Return the (X, Y) coordinate for the center point of the cell that contains the specified text.  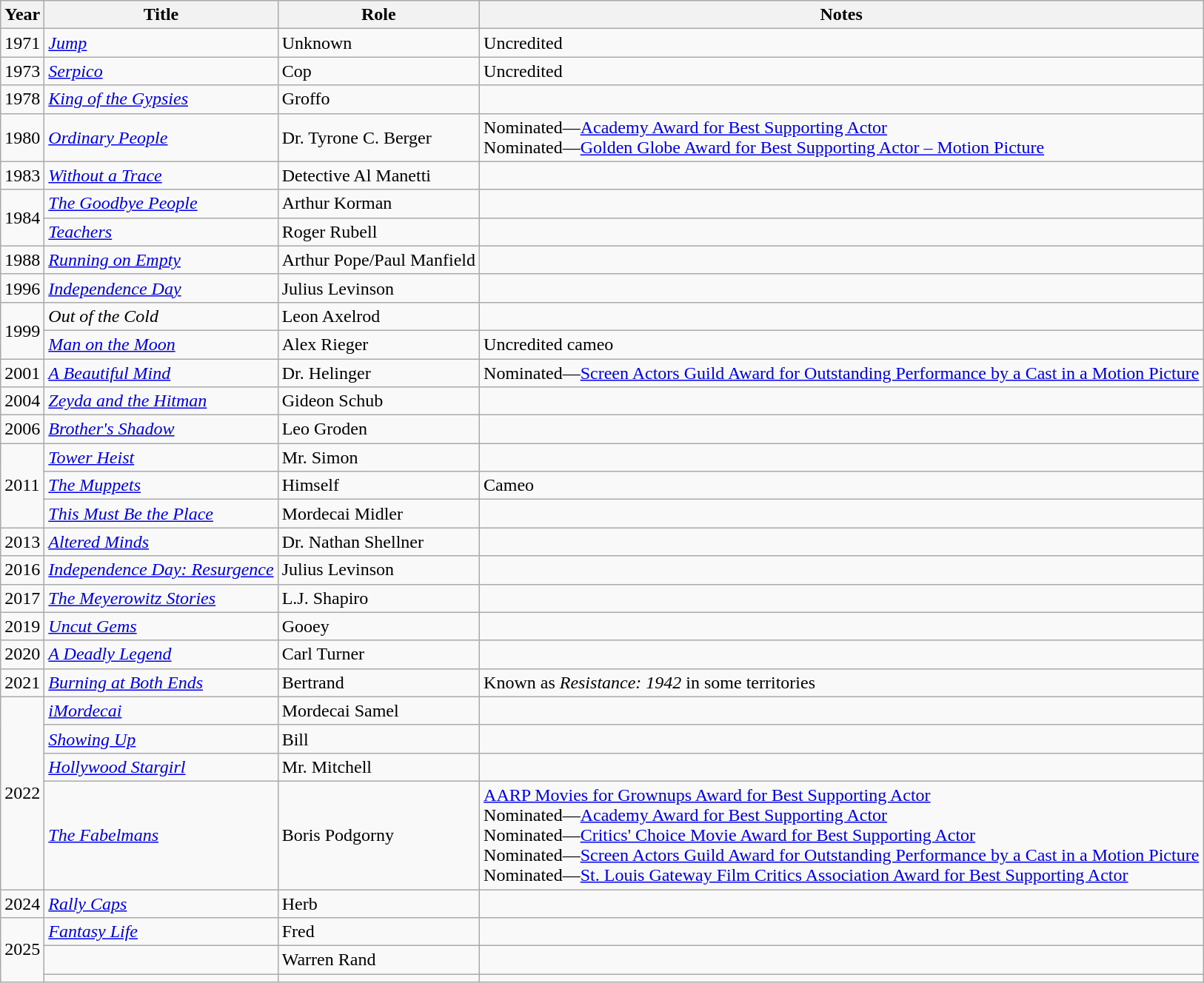
1978 (22, 99)
Dr. Helinger (378, 372)
Mordecai Midler (378, 514)
1984 (22, 218)
Showing Up (161, 739)
Ordinary People (161, 138)
Uncredited cameo (841, 344)
Groffo (378, 99)
The Meyerowitz Stories (161, 598)
1983 (22, 175)
Arthur Pope/Paul Manfield (378, 260)
1980 (22, 138)
Leon Axelrod (378, 316)
Title (161, 15)
Hollywood Stargirl (161, 767)
2004 (22, 401)
2019 (22, 626)
Nominated—Academy Award for Best Supporting Actor Nominated—Golden Globe Award for Best Supporting Actor – Motion Picture (841, 138)
Cop (378, 71)
The Muppets (161, 486)
A Beautiful Mind (161, 372)
Burning at Both Ends (161, 682)
Brother's Shadow (161, 429)
2013 (22, 542)
Year (22, 15)
The Fabelmans (161, 835)
King of the Gypsies (161, 99)
Teachers (161, 232)
Fred (378, 932)
Without a Trace (161, 175)
2017 (22, 598)
Herb (378, 904)
2016 (22, 570)
1971 (22, 43)
Bertrand (378, 682)
Role (378, 15)
2021 (22, 682)
2024 (22, 904)
1996 (22, 288)
Running on Empty (161, 260)
2011 (22, 486)
Fantasy Life (161, 932)
Roger Rubell (378, 232)
1999 (22, 330)
Nominated—Screen Actors Guild Award for Outstanding Performance by a Cast in a Motion Picture (841, 372)
2020 (22, 654)
Rally Caps (161, 904)
L.J. Shapiro (378, 598)
Bill (378, 739)
Out of the Cold (161, 316)
Warren Rand (378, 960)
Independence Day: Resurgence (161, 570)
Alex Rieger (378, 344)
Altered Minds (161, 542)
Jump (161, 43)
2022 (22, 793)
Carl Turner (378, 654)
Leo Groden (378, 429)
Uncut Gems (161, 626)
Himself (378, 486)
Dr. Tyrone C. Berger (378, 138)
Serpico (161, 71)
1988 (22, 260)
Notes (841, 15)
2025 (22, 950)
2006 (22, 429)
Mordecai Samel (378, 711)
iMordecai (161, 711)
Man on the Moon (161, 344)
Boris Podgorny (378, 835)
1973 (22, 71)
Mr. Simon (378, 457)
Zeyda and the Hitman (161, 401)
Cameo (841, 486)
Independence Day (161, 288)
Known as Resistance: 1942 in some territories (841, 682)
A Deadly Legend (161, 654)
2001 (22, 372)
Mr. Mitchell (378, 767)
The Goodbye People (161, 204)
Unknown (378, 43)
This Must Be the Place (161, 514)
Detective Al Manetti (378, 175)
Dr. Nathan Shellner (378, 542)
Gooey (378, 626)
Tower Heist (161, 457)
Gideon Schub (378, 401)
Arthur Korman (378, 204)
